Provide the (x, y) coordinate of the cell's center where the given text is located.  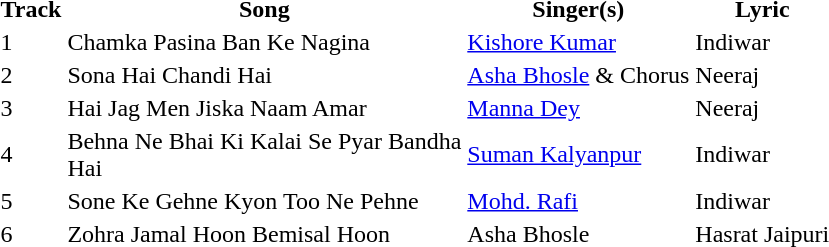
Kishore Kumar (578, 42)
Asha Bhosle & Chorus (578, 75)
Sone Ke Gehne Kyon Too Ne Pehne (264, 201)
Hai Jag Men Jiska Naam Amar (264, 108)
Suman Kalyanpur (578, 154)
Behna Ne Bhai Ki Kalai Se Pyar BandhaHai (264, 154)
Manna Dey (578, 108)
Mohd. Rafi (578, 201)
Chamka Pasina Ban Ke Nagina (264, 42)
Sona Hai Chandi Hai (264, 75)
